Output the (x, y) coordinate of the center of the cell containing the given text.  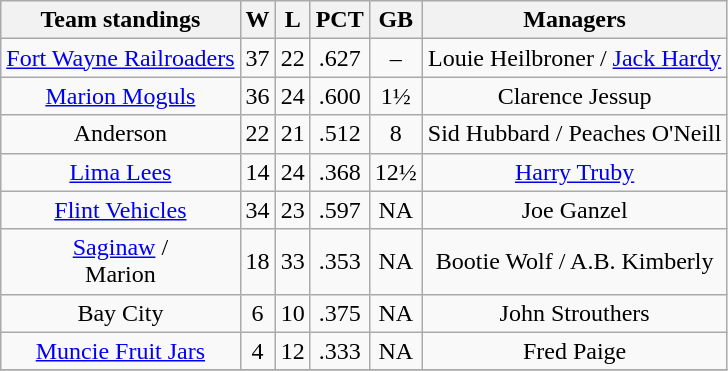
PCT (340, 20)
Sid Hubbard / Peaches O'Neill (574, 134)
23 (292, 210)
Fort Wayne Railroaders (120, 58)
.375 (340, 313)
Marion Moguls (120, 96)
W (258, 20)
Fred Paige (574, 351)
21 (292, 134)
Bootie Wolf / A.B. Kimberly (574, 262)
L (292, 20)
Louie Heilbroner / Jack Hardy (574, 58)
12½ (396, 172)
Saginaw /Marion (120, 262)
14 (258, 172)
Managers (574, 20)
34 (258, 210)
Muncie Fruit Jars (120, 351)
33 (292, 262)
.333 (340, 351)
18 (258, 262)
GB (396, 20)
.368 (340, 172)
Team standings (120, 20)
36 (258, 96)
.353 (340, 262)
.597 (340, 210)
John Strouthers (574, 313)
6 (258, 313)
Flint Vehicles (120, 210)
8 (396, 134)
10 (292, 313)
.600 (340, 96)
Joe Ganzel (574, 210)
Lima Lees (120, 172)
1½ (396, 96)
– (396, 58)
4 (258, 351)
12 (292, 351)
37 (258, 58)
Bay City (120, 313)
Clarence Jessup (574, 96)
Anderson (120, 134)
Harry Truby (574, 172)
.512 (340, 134)
.627 (340, 58)
